Pinpoint the cell where the given text exists, returning its [X, Y] midpoint coordinate. 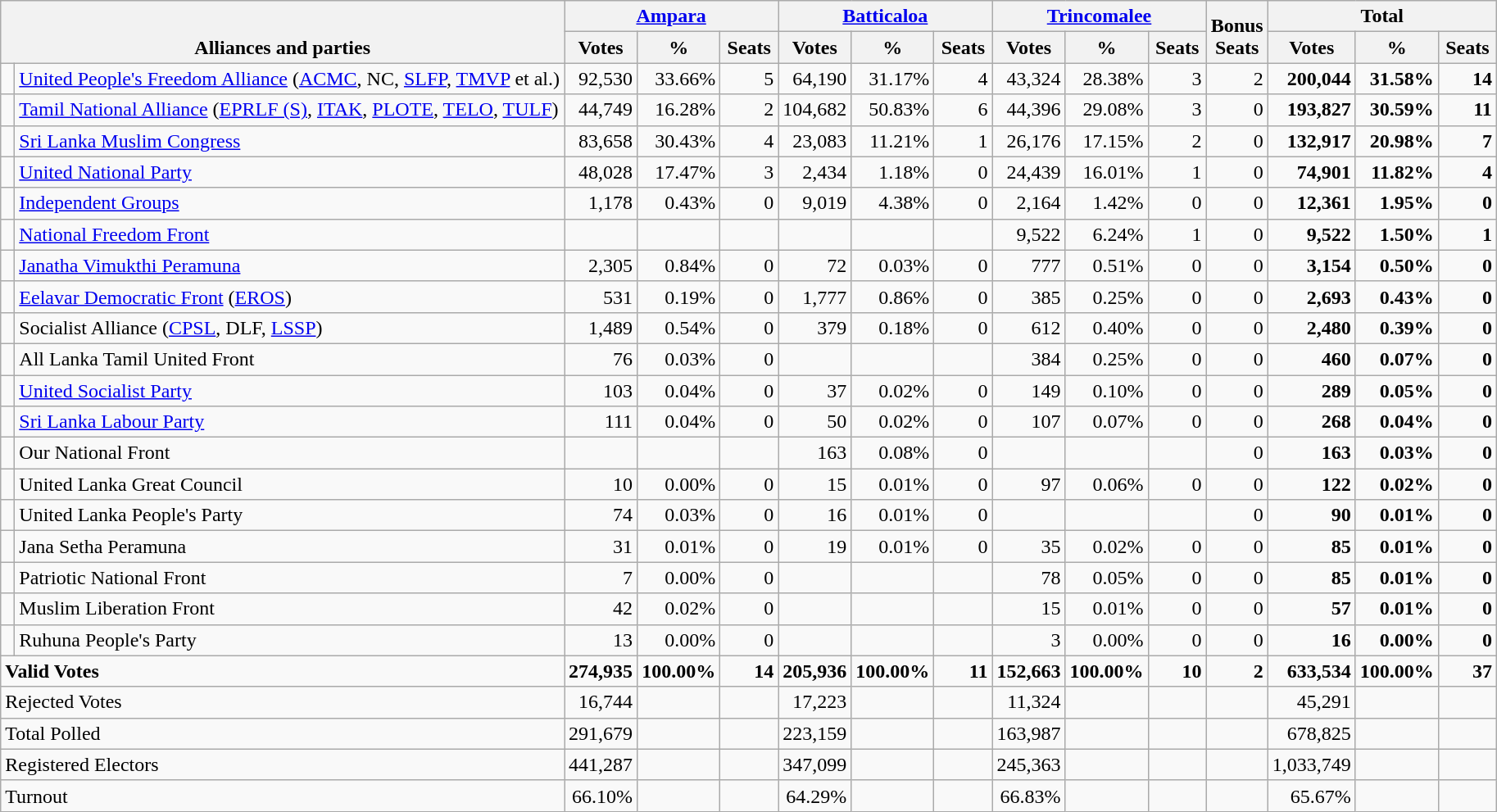
291,679 [601, 733]
Ampara [672, 16]
30.59% [1396, 110]
20.98% [1396, 141]
11.21% [893, 141]
11.82% [1396, 172]
74,901 [1311, 172]
2,305 [601, 265]
National Freedom Front [290, 234]
0.84% [678, 265]
289 [1311, 391]
2,693 [1311, 297]
5 [749, 79]
74 [601, 515]
78 [1029, 578]
44,749 [601, 110]
384 [1029, 359]
633,534 [1311, 671]
48,028 [601, 172]
460 [1311, 359]
16.28% [678, 110]
103 [601, 391]
149 [1029, 391]
0.06% [1106, 484]
92,530 [601, 79]
379 [814, 328]
9,019 [814, 203]
777 [1029, 265]
31.58% [1396, 79]
Eelavar Democratic Front (EROS) [290, 297]
245,363 [1029, 764]
66.83% [1029, 796]
44,396 [1029, 110]
Jana Setha Peramuna [290, 547]
Turnout [283, 796]
11,324 [1029, 702]
612 [1029, 328]
385 [1029, 297]
274,935 [601, 671]
All Lanka Tamil United Front [290, 359]
441,287 [601, 764]
Muslim Liberation Front [290, 609]
111 [601, 422]
57 [1311, 609]
65.67% [1311, 796]
104,682 [814, 110]
97 [1029, 484]
33.66% [678, 79]
2,164 [1029, 203]
43,324 [1029, 79]
Total Polled [283, 733]
United National Party [290, 172]
0.54% [678, 328]
Socialist Alliance (CPSL, DLF, LSSP) [290, 328]
205,936 [814, 671]
17,223 [814, 702]
29.08% [1106, 110]
0.50% [1396, 265]
Trincomalee [1100, 16]
Sri Lanka Muslim Congress [290, 141]
132,917 [1311, 141]
2,480 [1311, 328]
64,190 [814, 79]
United Socialist Party [290, 391]
76 [601, 359]
United Lanka People's Party [290, 515]
6 [964, 110]
0.19% [678, 297]
1,489 [601, 328]
107 [1029, 422]
13 [601, 640]
64.29% [814, 796]
Our National Front [290, 453]
66.10% [601, 796]
30.43% [678, 141]
122 [1311, 484]
0.86% [893, 297]
72 [814, 265]
1.50% [1396, 234]
163,987 [1029, 733]
31.17% [893, 79]
1,033,749 [1311, 764]
Ruhuna People's Party [290, 640]
Tamil National Alliance (EPRLF (S), ITAK, PLOTE, TELO, TULF) [290, 110]
90 [1311, 515]
Janatha Vimukthi Peramuna [290, 265]
1,777 [814, 297]
0.39% [1396, 328]
200,044 [1311, 79]
45,291 [1311, 702]
531 [601, 297]
23,083 [814, 141]
152,663 [1029, 671]
BonusSeats [1237, 32]
Alliances and parties [283, 32]
United Lanka Great Council [290, 484]
0.18% [893, 328]
17.15% [1106, 141]
0.10% [1106, 391]
0.51% [1106, 265]
50 [814, 422]
28.38% [1106, 79]
3,154 [1311, 265]
35 [1029, 547]
50.83% [893, 110]
223,159 [814, 733]
193,827 [1311, 110]
1.95% [1396, 203]
Batticaloa [885, 16]
Valid Votes [283, 671]
Rejected Votes [283, 702]
678,825 [1311, 733]
19 [814, 547]
2,434 [814, 172]
Independent Groups [290, 203]
1.18% [893, 172]
1.42% [1106, 203]
16,744 [601, 702]
1,178 [601, 203]
347,099 [814, 764]
0.08% [893, 453]
16.01% [1106, 172]
268 [1311, 422]
24,439 [1029, 172]
0.40% [1106, 328]
Total [1381, 16]
United People's Freedom Alliance (ACMC, NC, SLFP, TMVP et al.) [290, 79]
42 [601, 609]
83,658 [601, 141]
31 [601, 547]
26,176 [1029, 141]
6.24% [1106, 234]
12,361 [1311, 203]
Registered Electors [283, 764]
Sri Lanka Labour Party [290, 422]
17.47% [678, 172]
Patriotic National Front [290, 578]
4.38% [893, 203]
